From the cell containing the given text, extract its center point as [x, y] coordinate. 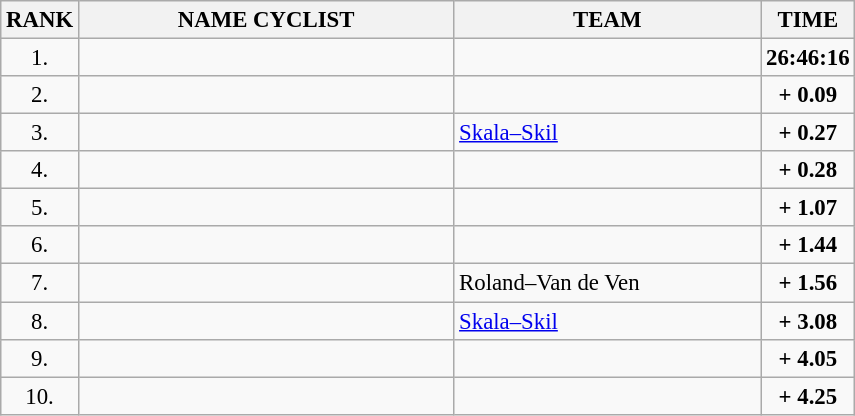
+ 0.09 [808, 95]
5. [40, 208]
3. [40, 133]
2. [40, 95]
1. [40, 58]
26:46:16 [808, 58]
+ 4.05 [808, 358]
4. [40, 170]
+ 0.28 [808, 170]
TIME [808, 20]
+ 1.07 [808, 208]
TEAM [608, 20]
9. [40, 358]
RANK [40, 20]
10. [40, 396]
+ 3.08 [808, 321]
6. [40, 245]
+ 1.56 [808, 283]
8. [40, 321]
7. [40, 283]
NAME CYCLIST [266, 20]
+ 1.44 [808, 245]
+ 0.27 [808, 133]
Roland–Van de Ven [608, 283]
+ 4.25 [808, 396]
